Return the [X, Y] coordinate for the center point of the cell that contains the specified text.  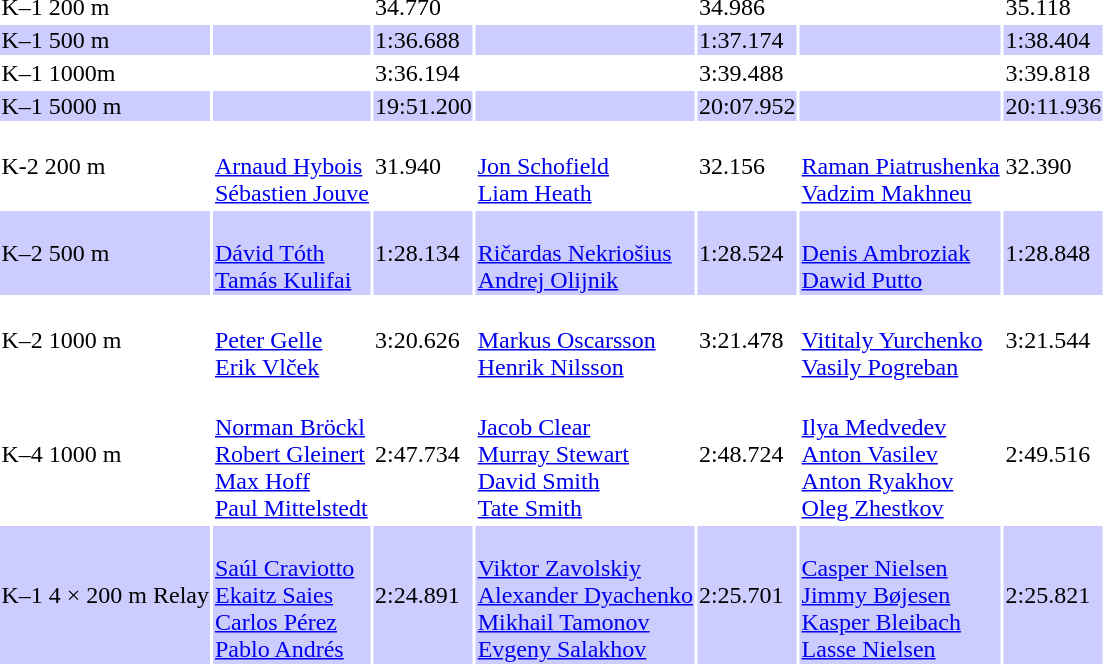
Casper NielsenJimmy BøjesenKasper BleibachLasse Nielsen [900, 595]
2:47.734 [424, 454]
2:49.516 [1054, 454]
1:28.848 [1054, 253]
32.156 [747, 166]
Denis AmbroziakDawid Putto [900, 253]
Peter GelleErik Vlček [292, 340]
31.940 [424, 166]
K–1 500 m [106, 40]
3:39.488 [747, 73]
2:48.724 [747, 454]
Ilya MedvedevAnton VasilevAnton RyakhovOleg Zhestkov [900, 454]
1:28.524 [747, 253]
3:36.194 [424, 73]
3:39.818 [1054, 73]
2:24.891 [424, 595]
3:21.478 [747, 340]
3:20.626 [424, 340]
K–2 500 m [106, 253]
Markus OscarssonHenrik Nilsson [585, 340]
Ričardas NekriošiusAndrej Olijnik [585, 253]
1:37.174 [747, 40]
1:28.134 [424, 253]
K–2 1000 m [106, 340]
Vititaly YurchenkoVasily Pogreban [900, 340]
K–1 1000m [106, 73]
K-2 200 m [106, 166]
Jon SchofieldLiam Heath [585, 166]
19:51.200 [424, 106]
20:11.936 [1054, 106]
Dávid TóthTamás Kulifai [292, 253]
1:36.688 [424, 40]
K–1 4 × 200 m Relay [106, 595]
3:21.544 [1054, 340]
2:25.821 [1054, 595]
32.390 [1054, 166]
Raman PiatrushenkaVadzim Makhneu [900, 166]
Viktor ZavolskiyAlexander DyachenkoMikhail TamonovEvgeny Salakhov [585, 595]
Arnaud HyboisSébastien Jouve [292, 166]
2:25.701 [747, 595]
1:38.404 [1054, 40]
Saúl CraviottoEkaitz SaiesCarlos PérezPablo Andrés [292, 595]
Norman BröcklRobert GleinertMax HoffPaul Mittelstedt [292, 454]
20:07.952 [747, 106]
Jacob ClearMurray StewartDavid SmithTate Smith [585, 454]
K–1 5000 m [106, 106]
K–4 1000 m [106, 454]
